For the text-containing cell, return its midpoint in [x, y] coordinate format. 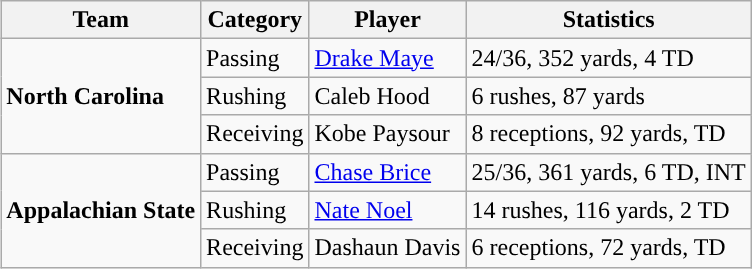
Chase Brice [388, 172]
Nate Noel [388, 210]
Kobe Paysour [388, 134]
6 rushes, 87 yards [608, 96]
North Carolina [101, 96]
25/36, 361 yards, 6 TD, INT [608, 172]
Category [255, 20]
24/36, 352 yards, 4 TD [608, 58]
Team [101, 20]
Dashaun Davis [388, 248]
Caleb Hood [388, 96]
14 rushes, 116 yards, 2 TD [608, 210]
8 receptions, 92 yards, TD [608, 134]
Statistics [608, 20]
6 receptions, 72 yards, TD [608, 248]
Player [388, 20]
Appalachian State [101, 210]
Drake Maye [388, 58]
